From the cell containing the given text, extract its center point as (x, y) coordinate. 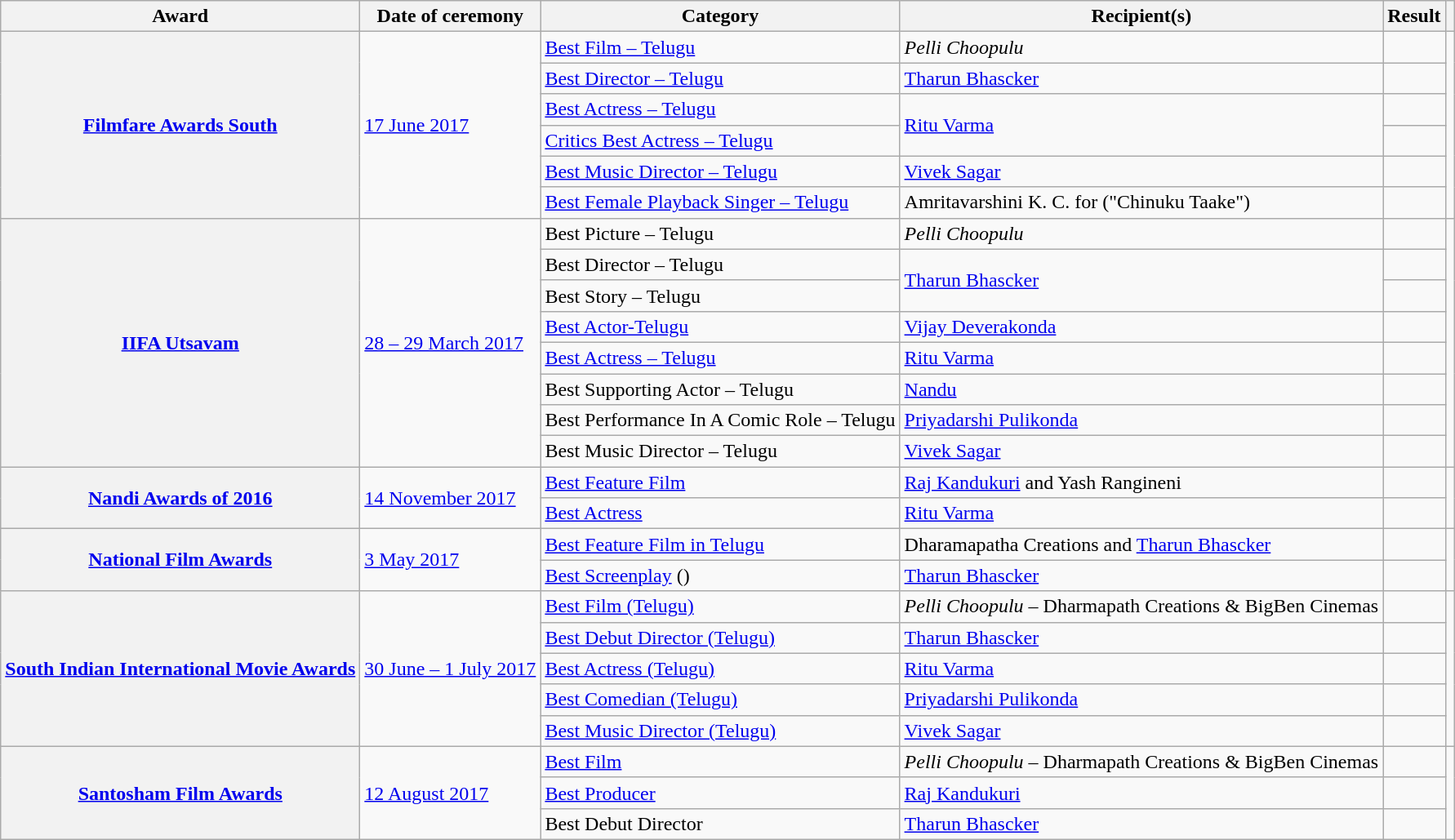
Recipient(s) (1141, 16)
Award (180, 16)
Best Supporting Actor – Telugu (720, 389)
Category (720, 16)
Best Screenplay () (720, 576)
Best Actor-Telugu (720, 327)
14 November 2017 (451, 498)
Nandu (1141, 389)
Best Comedian (Telugu) (720, 700)
Amritavarshini K. C. for ("Chinuku Taake") (1141, 202)
Best Music Director (Telugu) (720, 731)
Santosham Film Awards (180, 793)
Critics Best Actress – Telugu (720, 140)
12 August 2017 (451, 793)
28 – 29 March 2017 (451, 342)
IIFA Utsavam (180, 342)
Best Film (720, 762)
Nandi Awards of 2016 (180, 498)
Vijay Deverakonda (1141, 327)
30 June – 1 July 2017 (451, 669)
Best Female Playback Singer – Telugu (720, 202)
Result (1414, 16)
National Film Awards (180, 560)
Best Film (Telugu) (720, 607)
Filmfare Awards South (180, 125)
Best Story – Telugu (720, 296)
South Indian International Movie Awards (180, 669)
Best Actress (Telugu) (720, 669)
Raj Kandukuri (1141, 793)
Best Picture – Telugu (720, 233)
Best Film – Telugu (720, 47)
Best Feature Film in Telugu (720, 544)
Raj Kandukuri and Yash Rangineni (1141, 482)
Best Feature Film (720, 482)
Best Debut Director (Telugu) (720, 638)
Date of ceremony (451, 16)
3 May 2017 (451, 560)
Best Producer (720, 793)
Best Performance In A Comic Role – Telugu (720, 420)
Dharamapatha Creations and Tharun Bhascker (1141, 544)
17 June 2017 (451, 125)
Best Debut Director (720, 824)
Best Actress (720, 513)
